Pinpoint the cell where the given text exists, returning its (x, y) midpoint coordinate. 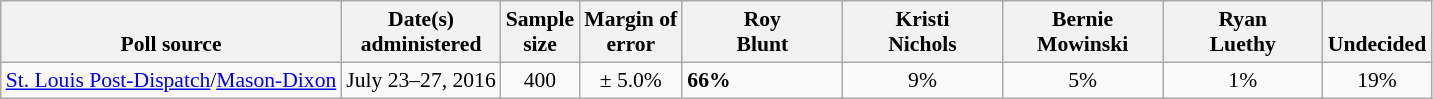
Margin oferror (630, 32)
400 (540, 80)
July 23–27, 2016 (420, 80)
1% (1243, 80)
66% (762, 80)
19% (1377, 80)
± 5.0% (630, 80)
RoyBlunt (762, 32)
Samplesize (540, 32)
Undecided (1377, 32)
St. Louis Post-Dispatch/Mason-Dixon (172, 80)
5% (1083, 80)
Date(s)administered (420, 32)
RyanLuethy (1243, 32)
KristiNichols (922, 32)
Poll source (172, 32)
9% (922, 80)
BernieMowinski (1083, 32)
